Detect which cell encompasses the target text, then output its (x, y) center coordinate. 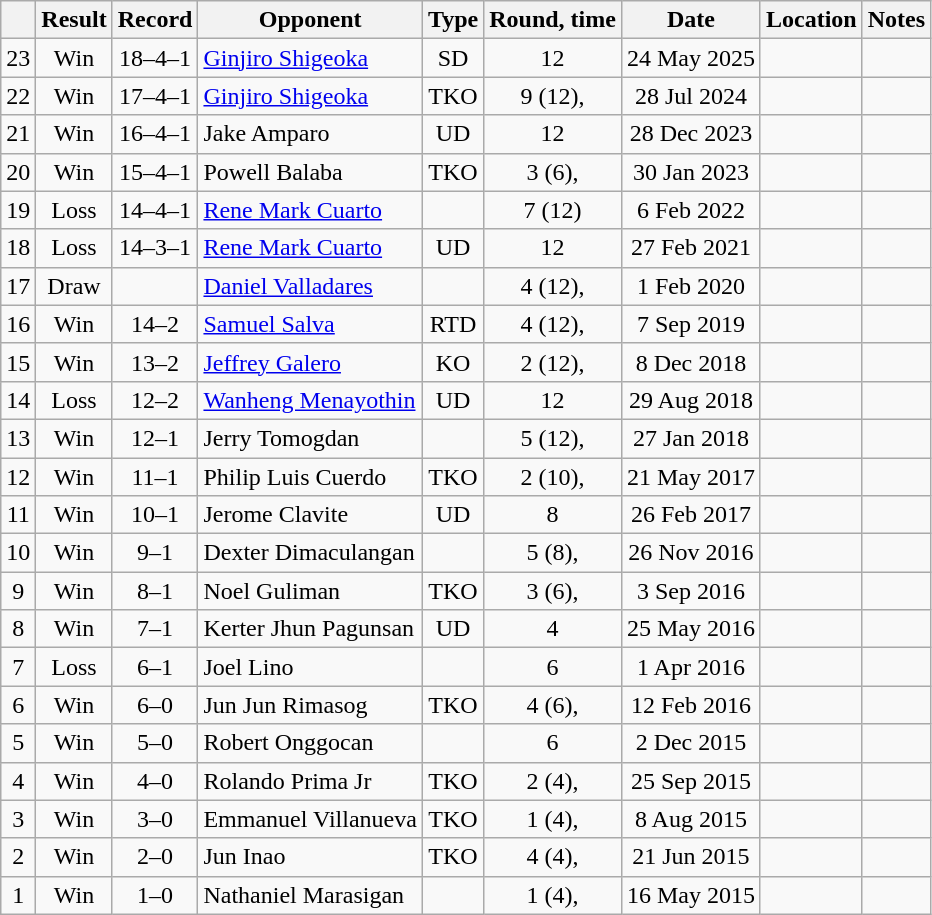
3 Sep 2016 (690, 591)
5 (18, 743)
26 Feb 2017 (690, 515)
Type (452, 20)
KO (452, 362)
14–2 (155, 324)
Rolando Prima Jr (310, 781)
28 Dec 2023 (690, 134)
24 May 2025 (690, 58)
14–4–1 (155, 210)
Round, time (553, 20)
Jun Jun Rimasog (310, 705)
21 Jun 2015 (690, 857)
10 (18, 553)
SD (452, 58)
4–0 (155, 781)
16–4–1 (155, 134)
14–3–1 (155, 248)
25 May 2016 (690, 629)
5–0 (155, 743)
Location (811, 20)
7–1 (155, 629)
19 (18, 210)
8 Dec 2018 (690, 362)
Jerry Tomogdan (310, 438)
1 Feb 2020 (690, 286)
2 Dec 2015 (690, 743)
Record (155, 20)
6–1 (155, 667)
22 (18, 96)
Date (690, 20)
4 (6), (553, 705)
18 (18, 248)
25 Sep 2015 (690, 781)
Kerter Jhun Pagunsan (310, 629)
14 (18, 400)
1 Apr 2016 (690, 667)
Result (74, 20)
6 Feb 2022 (690, 210)
28 Jul 2024 (690, 96)
9 (12), (553, 96)
Notes (896, 20)
1–0 (155, 895)
12–1 (155, 438)
Joel Lino (310, 667)
RTD (452, 324)
Draw (74, 286)
17–4–1 (155, 96)
20 (18, 172)
Opponent (310, 20)
11–1 (155, 477)
8–1 (155, 591)
15–4–1 (155, 172)
16 (18, 324)
7 Sep 2019 (690, 324)
3 (18, 819)
30 Jan 2023 (690, 172)
Jun Inao (310, 857)
26 Nov 2016 (690, 553)
2 (10), (553, 477)
Powell Balaba (310, 172)
8 Aug 2015 (690, 819)
9 (18, 591)
17 (18, 286)
7 (12) (553, 210)
2 (18, 857)
Noel Guliman (310, 591)
2 (12), (553, 362)
Wanheng Menayothin (310, 400)
13–2 (155, 362)
Jerome Clavite (310, 515)
9–1 (155, 553)
Dexter Dimaculangan (310, 553)
13 (18, 438)
Robert Onggocan (310, 743)
Daniel Valladares (310, 286)
1 (18, 895)
Emmanuel Villanueva (310, 819)
15 (18, 362)
2 (4), (553, 781)
Jeffrey Galero (310, 362)
12–2 (155, 400)
27 Jan 2018 (690, 438)
21 May 2017 (690, 477)
18–4–1 (155, 58)
23 (18, 58)
6–0 (155, 705)
21 (18, 134)
4 (4), (553, 857)
2–0 (155, 857)
29 Aug 2018 (690, 400)
7 (18, 667)
3–0 (155, 819)
11 (18, 515)
Samuel Salva (310, 324)
Philip Luis Cuerdo (310, 477)
12 Feb 2016 (690, 705)
10–1 (155, 515)
16 May 2015 (690, 895)
Nathaniel Marasigan (310, 895)
5 (8), (553, 553)
27 Feb 2021 (690, 248)
Jake Amparo (310, 134)
5 (12), (553, 438)
